Extract the (X, Y) coordinate from the center of the cell holding the provided text.  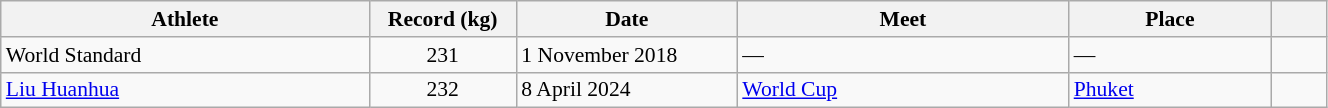
Liu Huanhua (185, 90)
Meet (902, 19)
Athlete (185, 19)
Record (kg) (442, 19)
1 November 2018 (626, 55)
8 April 2024 (626, 90)
Place (1170, 19)
232 (442, 90)
World Cup (902, 90)
Date (626, 19)
Phuket (1170, 90)
World Standard (185, 55)
231 (442, 55)
